Pinpoint the cell where the given text exists, returning its [X, Y] midpoint coordinate. 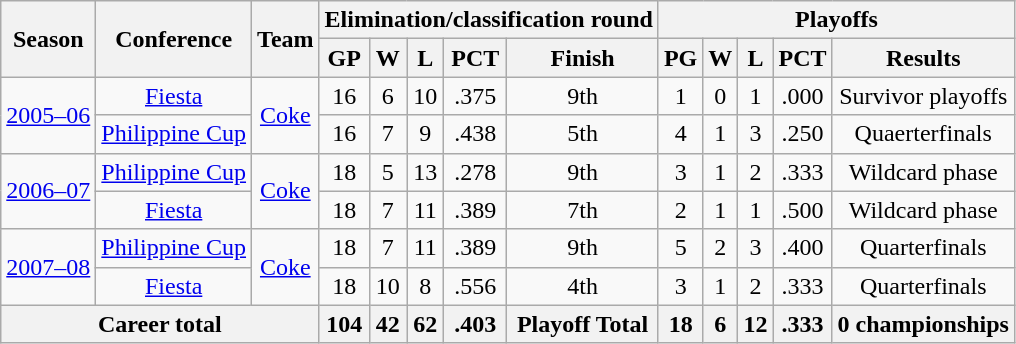
2006–07 [48, 191]
.000 [802, 96]
Season [48, 39]
Conference [174, 39]
.278 [476, 172]
.556 [476, 286]
0 championships [923, 324]
4 [680, 134]
12 [756, 324]
.403 [476, 324]
5th [583, 134]
.250 [802, 134]
PG [680, 58]
Elimination/classification round [488, 20]
.400 [802, 248]
62 [426, 324]
Career total [160, 324]
Team [286, 39]
13 [426, 172]
Playoffs [836, 20]
42 [388, 324]
4th [583, 286]
GP [344, 58]
Results [923, 58]
.438 [476, 134]
0 [720, 96]
.500 [802, 210]
Playoff Total [583, 324]
2005–06 [48, 115]
Finish [583, 58]
9 [426, 134]
2007–08 [48, 267]
8 [426, 286]
104 [344, 324]
Survivor playoffs [923, 96]
7th [583, 210]
.375 [476, 96]
Quaerterfinals [923, 134]
